Search for the cell housing the specified text and yield its [X, Y] center coordinate. 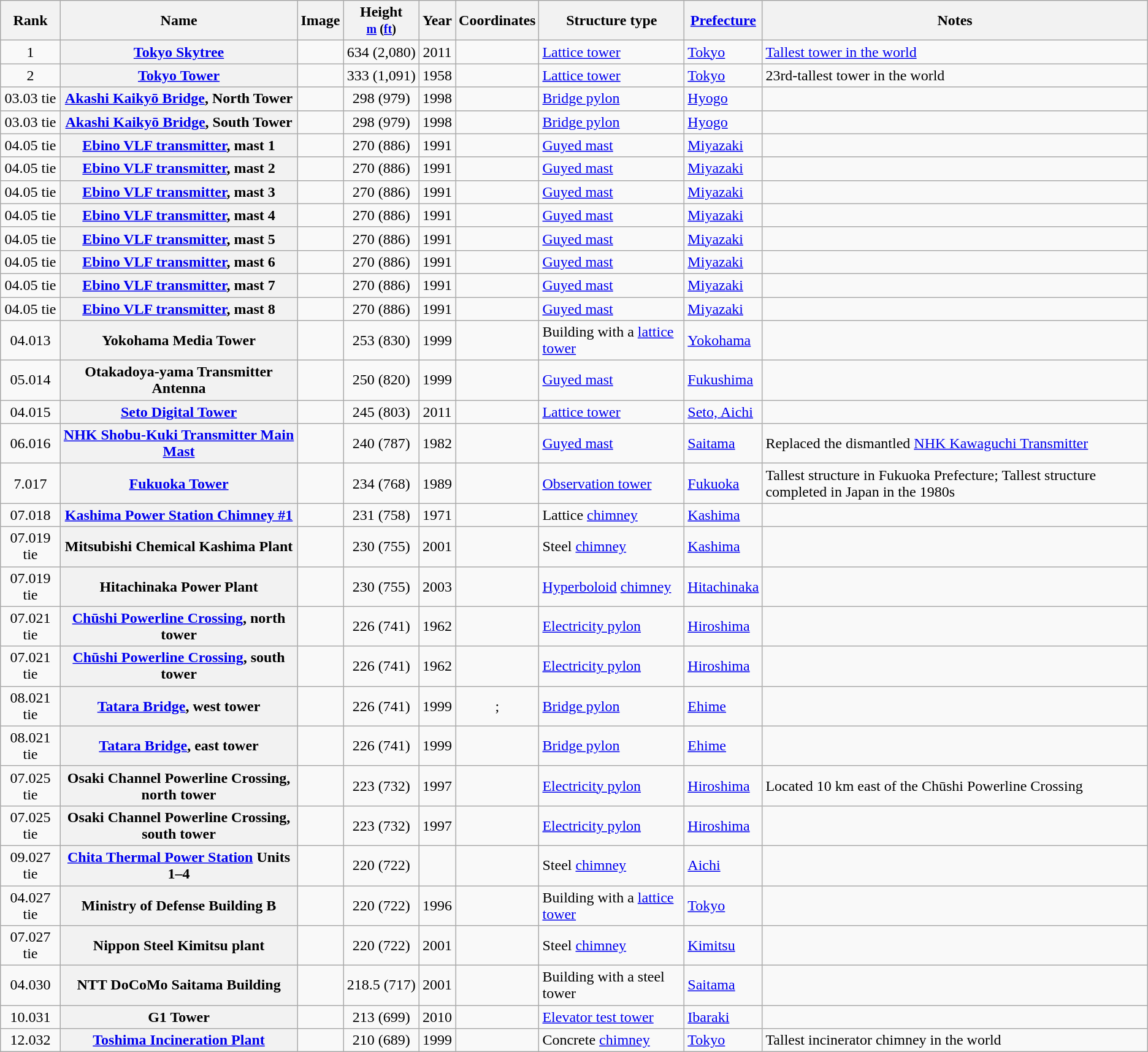
10.031 [31, 1017]
04.015 [31, 412]
Yokohama Media Tower [179, 341]
Tokyo Skytree [179, 52]
Osaki Channel Powerline Crossing, north tower [179, 786]
Kimitsu [724, 945]
Seto, Aichi [724, 412]
Tokyo Tower [179, 75]
Ebino VLF transmitter, mast 2 [179, 169]
210 (689) [381, 1040]
Hitachinaka Power Plant [179, 586]
Tallest structure in Fukuoka Prefecture; Tallest structure completed in Japan in the 1980s [955, 483]
Elevator test tower [612, 1017]
Fukushima [724, 380]
04.030 [31, 986]
218.5 (717) [381, 986]
1 [31, 52]
Otakadoya-yama Transmitter Antenna [179, 380]
NTT DoCoMo Saitama Building [179, 986]
Ebino VLF transmitter, mast 7 [179, 285]
1971 [437, 515]
245 (803) [381, 412]
Ebino VLF transmitter, mast 6 [179, 262]
Toshima Incineration Plant [179, 1040]
Hitachinaka [724, 586]
1996 [437, 905]
07.027 tie [31, 945]
234 (768) [381, 483]
Year [437, 21]
Tatara Bridge, east tower [179, 745]
Structure type [612, 21]
04.027 tie [31, 905]
Replaced the dismantled NHK Kawaguchi Transmitter [955, 444]
7.017 [31, 483]
Aichi [724, 866]
231 (758) [381, 515]
1958 [437, 75]
Akashi Kaikyō Bridge, South Tower [179, 122]
G1 Tower [179, 1017]
Ebino VLF transmitter, mast 1 [179, 145]
Mitsubishi Chemical Kashima Plant [179, 547]
Chita Thermal Power Station Units 1–4 [179, 866]
Chūshi Powerline Crossing, south tower [179, 666]
09.027 tie [31, 866]
Notes [955, 21]
Ibaraki [724, 1017]
Rank [31, 21]
Located 10 km east of the Chūshi Powerline Crossing [955, 786]
Image [320, 21]
Seto Digital Tower [179, 412]
Tatara Bridge, west tower [179, 706]
634 (2,080) [381, 52]
Concrete chimney [612, 1040]
; [497, 706]
07.018 [31, 515]
Name [179, 21]
333 (1,091) [381, 75]
04.013 [31, 341]
06.016 [31, 444]
2 [31, 75]
23rd-tallest tower in the world [955, 75]
Tallest incinerator chimney in the world [955, 1040]
Prefecture [724, 21]
Osaki Channel Powerline Crossing, south tower [179, 825]
Akashi Kaikyō Bridge, North Tower [179, 99]
Building with a steel tower [612, 986]
Ebino VLF transmitter, mast 3 [179, 192]
2003 [437, 586]
Heightm (ft) [381, 21]
Hyperboloid chimney [612, 586]
Ebino VLF transmitter, mast 5 [179, 238]
Lattice chimney [612, 515]
Observation tower [612, 483]
Fukuoka Tower [179, 483]
Ebino VLF transmitter, mast 4 [179, 215]
Ministry of Defense Building B [179, 905]
Kashima Power Station Chimney #1 [179, 515]
Yokohama [724, 341]
1982 [437, 444]
Nippon Steel Kimitsu plant [179, 945]
2010 [437, 1017]
Tallest tower in the world [955, 52]
250 (820) [381, 380]
240 (787) [381, 444]
Fukuoka [724, 483]
05.014 [31, 380]
Chūshi Powerline Crossing, north tower [179, 627]
12.032 [31, 1040]
NHK Shobu-Kuki Transmitter Main Mast [179, 444]
Coordinates [497, 21]
253 (830) [381, 341]
1989 [437, 483]
Ebino VLF transmitter, mast 8 [179, 308]
213 (699) [381, 1017]
